Output the [X, Y] coordinate of the center of the cell containing the given text.  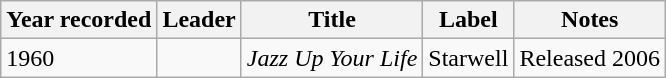
Notes [590, 20]
Title [332, 20]
Released 2006 [590, 58]
1960 [79, 58]
Starwell [468, 58]
Label [468, 20]
Year recorded [79, 20]
Jazz Up Your Life [332, 58]
Leader [199, 20]
